Identify which cell holds the provided text, then report its (X, Y) central coordinate. 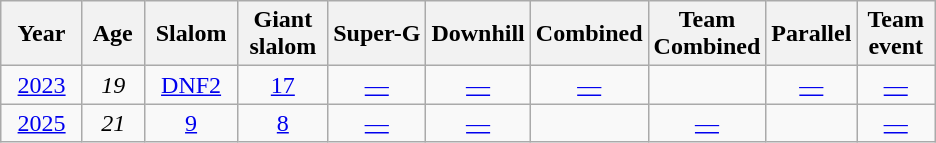
2023 (42, 85)
TeamCombined (707, 34)
Team event (896, 34)
8 (283, 123)
2025 (42, 123)
Giant slalom (283, 34)
21 (113, 123)
Combined (589, 34)
DNF2 (191, 85)
Age (113, 34)
9 (191, 123)
Super-G (377, 34)
17 (283, 85)
Parallel (812, 34)
Downhill (478, 34)
Year (42, 34)
Slalom (191, 34)
19 (113, 85)
